Locate the cell with the specified text and output its (X, Y) center coordinate. 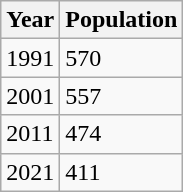
Year (30, 20)
474 (122, 134)
2001 (30, 96)
557 (122, 96)
411 (122, 172)
Population (122, 20)
2011 (30, 134)
2021 (30, 172)
1991 (30, 58)
570 (122, 58)
